Identify which cell holds the provided text, then report its [x, y] central coordinate. 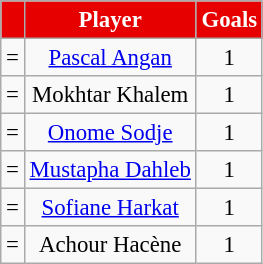
Achour Hacène [110, 245]
Onome Sodje [110, 133]
Pascal Angan [110, 58]
Goals [229, 20]
Mustapha Dahleb [110, 170]
Mokhtar Khalem [110, 95]
Sofiane Harkat [110, 208]
Player [110, 20]
